Extract the (X, Y) coordinate from the center of the cell holding the provided text.  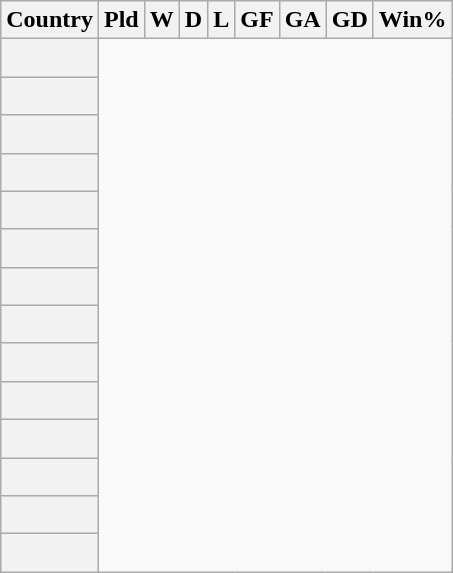
GD (350, 20)
Win% (412, 20)
GA (302, 20)
Country (50, 20)
GF (257, 20)
L (222, 20)
Pld (121, 20)
W (162, 20)
D (193, 20)
